Capture the cell that displays the provided text and extract its (X, Y) central coordinate. 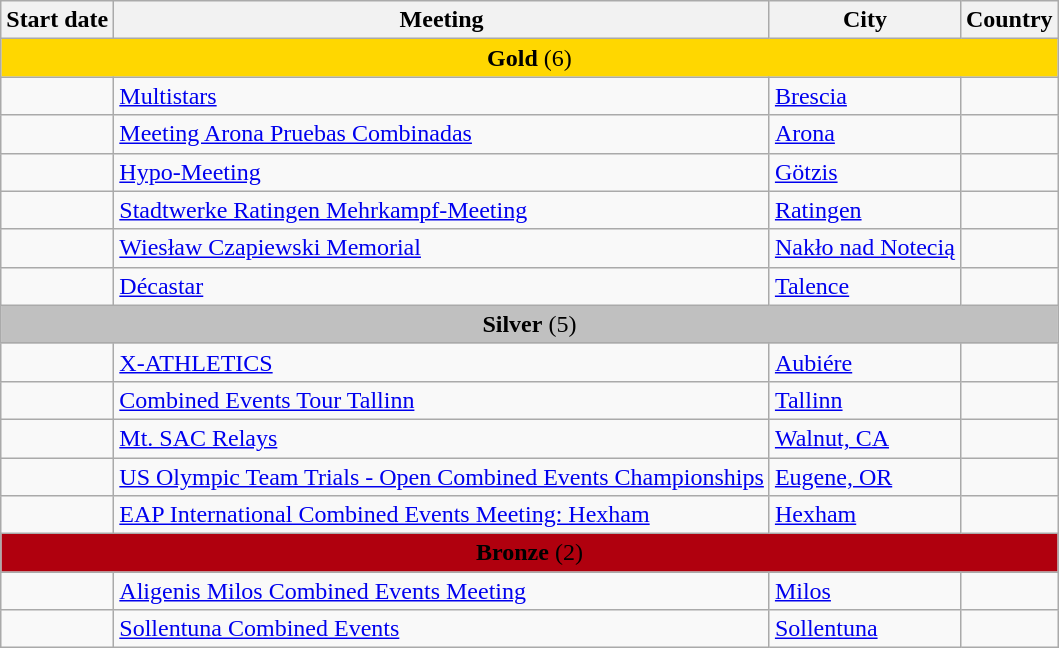
City (864, 20)
Silver (5) (530, 324)
Aubiére (864, 362)
Hexham (864, 515)
Meeting Arona Pruebas Combinadas (442, 134)
Nakło nad Notecią (864, 248)
Götzis (864, 172)
Milos (864, 591)
Wiesław Czapiewski Memorial (442, 248)
Start date (58, 20)
Arona (864, 134)
EAP International Combined Events Meeting: Hexham (442, 515)
Talence (864, 286)
Sollentuna (864, 629)
Multistars (442, 96)
Hypo-Meeting (442, 172)
US Olympic Team Trials - Open Combined Events Championships (442, 477)
Combined Events Tour Tallinn (442, 400)
Tallinn (864, 400)
Stadtwerke Ratingen Mehrkampf-Meeting (442, 210)
Mt. SAC Relays (442, 438)
Décastar (442, 286)
Bronze (2) (530, 553)
Aligenis Milos Combined Events Meeting (442, 591)
Meeting (442, 20)
Country (1009, 20)
Brescia (864, 96)
X-ATHLETICS (442, 362)
Sollentuna Combined Events (442, 629)
Walnut, CA (864, 438)
Gold (6) (530, 58)
Ratingen (864, 210)
Eugene, OR (864, 477)
